Detect which cell encompasses the target text, then output its (X, Y) center coordinate. 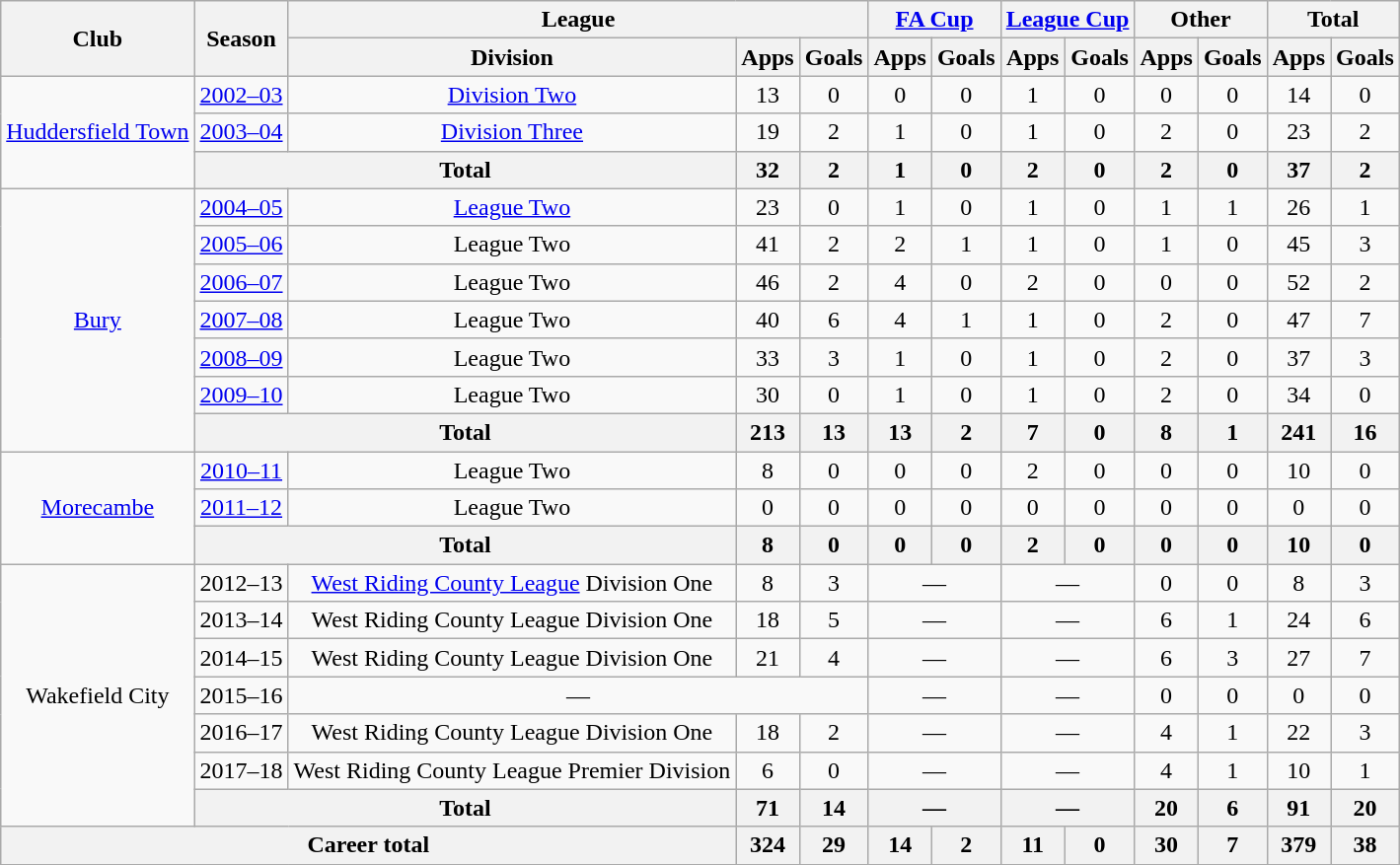
2010–11 (241, 470)
Huddersfield Town (98, 132)
11 (1032, 845)
Club (98, 38)
2017–18 (241, 770)
West Riding County League Premier Division (512, 770)
2007–08 (241, 320)
2003–04 (241, 132)
2005–06 (241, 245)
29 (834, 845)
26 (1298, 207)
Division Two (512, 95)
2002–03 (241, 95)
22 (1298, 733)
2014–15 (241, 658)
33 (768, 357)
League (578, 20)
91 (1298, 808)
41 (768, 245)
32 (768, 170)
241 (1298, 432)
52 (1298, 282)
Wakefield City (98, 695)
2011–12 (241, 508)
24 (1298, 620)
71 (768, 808)
2015–16 (241, 695)
Career total (369, 845)
Division Three (512, 132)
34 (1298, 395)
5 (834, 620)
21 (768, 658)
2008–09 (241, 357)
2006–07 (241, 282)
40 (768, 320)
45 (1298, 245)
Morecambe (98, 508)
Season (241, 38)
FA Cup (934, 20)
Other (1201, 20)
47 (1298, 320)
2013–14 (241, 620)
324 (768, 845)
2004–05 (241, 207)
38 (1365, 845)
League Cup (1068, 20)
379 (1298, 845)
46 (768, 282)
2009–10 (241, 395)
Bury (98, 320)
Division (512, 57)
19 (768, 132)
16 (1365, 432)
27 (1298, 658)
213 (768, 432)
2012–13 (241, 583)
2016–17 (241, 733)
